Detect which cell encompasses the target text, then output its [x, y] center coordinate. 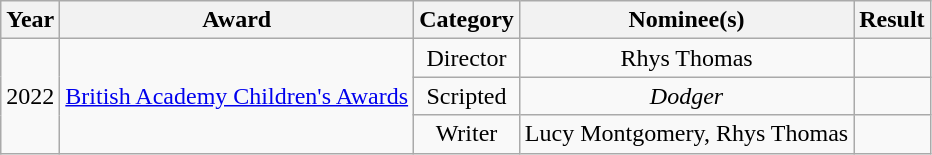
Lucy Montgomery, Rhys Thomas [686, 134]
Award [237, 20]
Category [467, 20]
Rhys Thomas [686, 58]
2022 [30, 96]
Scripted [467, 96]
Nominee(s) [686, 20]
Director [467, 58]
Dodger [686, 96]
British Academy Children's Awards [237, 96]
Writer [467, 134]
Result [892, 20]
Year [30, 20]
